Detect which cell encompasses the target text, then output its [x, y] center coordinate. 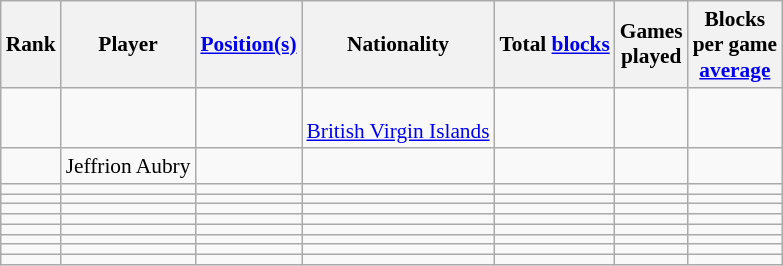
Total blocks [555, 44]
Nationality [398, 44]
Blocksper gameaverage [735, 44]
Rank [31, 44]
British Virgin Islands [398, 118]
Jeffrion Aubry [128, 167]
Player [128, 44]
Gamesplayed [652, 44]
Position(s) [248, 44]
